Pinpoint the cell where the given text exists, returning its [x, y] midpoint coordinate. 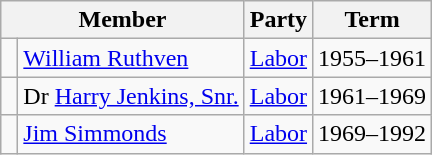
1961–1969 [372, 96]
Member [122, 20]
1969–1992 [372, 134]
Jim Simmonds [131, 134]
1955–1961 [372, 58]
William Ruthven [131, 58]
Dr Harry Jenkins, Snr. [131, 96]
Party [278, 20]
Term [372, 20]
